Identify which cell holds the provided text, then report its [x, y] central coordinate. 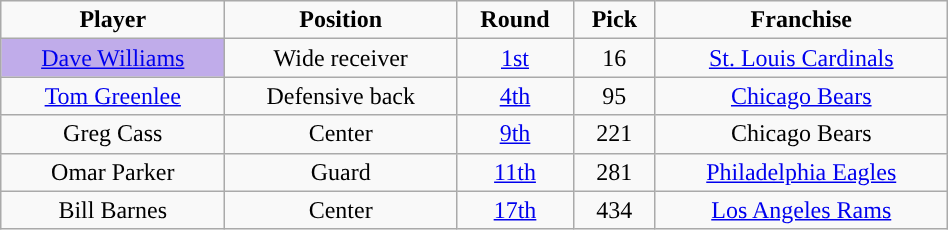
Franchise [801, 20]
11th [516, 172]
221 [614, 134]
Pick [614, 20]
Dave Williams [113, 58]
Wide receiver [341, 58]
9th [516, 134]
1st [516, 58]
Defensive back [341, 96]
17th [516, 210]
Los Angeles Rams [801, 210]
Round [516, 20]
Guard [341, 172]
16 [614, 58]
Philadelphia Eagles [801, 172]
281 [614, 172]
Bill Barnes [113, 210]
Tom Greenlee [113, 96]
4th [516, 96]
Position [341, 20]
434 [614, 210]
Omar Parker [113, 172]
St. Louis Cardinals [801, 58]
95 [614, 96]
Player [113, 20]
Greg Cass [113, 134]
